Find where the given text appears and provide that cell's center as (X, Y) coordinate. 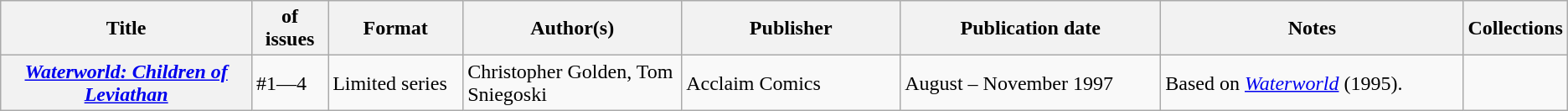
Limited series (395, 82)
Notes (1312, 29)
Acclaim Comics (791, 82)
Author(s) (573, 29)
#1—4 (290, 82)
Collections (1515, 29)
Title (126, 29)
Waterworld: Children of Leviathan (126, 82)
Publication date (1030, 29)
August – November 1997 (1030, 82)
Christopher Golden, Tom Sniegoski (573, 82)
Format (395, 29)
Based on Waterworld (1995). (1312, 82)
of issues (290, 29)
Publisher (791, 29)
